Extract the (X, Y) coordinate from the center of the cell holding the provided text.  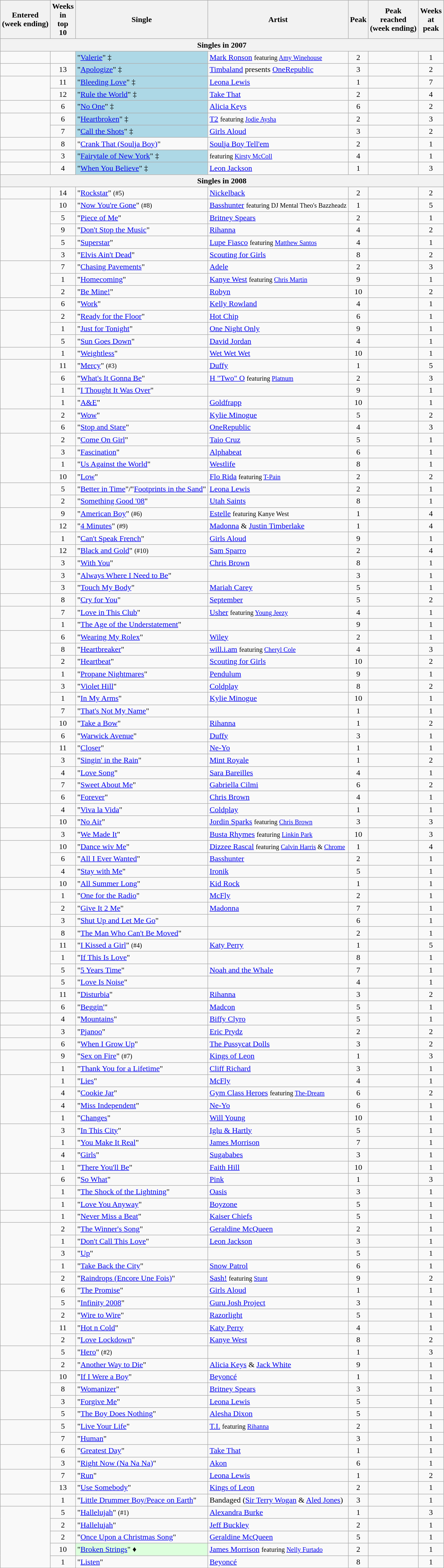
"Heartbroken" ‡ (142, 119)
Entered (week ending) (25, 19)
Iglu & Hartly (278, 1130)
"Love Song" (142, 773)
"Sweet About Me" (142, 785)
"Hallelujah" (142, 1525)
Pink (278, 1180)
Alphabeat (278, 452)
"Fascination" (142, 452)
OneRepublic (278, 427)
"Hero" (#2) (142, 1352)
Single (142, 19)
"Apologize" ‡ (142, 70)
Weeksatpeak (431, 19)
Gabriella Cilmi (278, 785)
Madcon (278, 1007)
Alexandra Burke (278, 1512)
"No Air" (142, 822)
"Rule the World" ‡ (142, 94)
"Infinity 2008" (142, 1303)
"Give It 2 Me" (142, 908)
"The Age of the Understatement" (142, 625)
David Jordan (278, 341)
"Better in Time"/"Footprints in the Sand" (142, 489)
Peakreached (week ending) (393, 19)
"Wow" (142, 415)
"Chasing Pavements" (142, 267)
"Rockstar" (#5) (142, 193)
Sara Bareilles (278, 773)
"Weightless" (142, 353)
Utah Saints (278, 501)
H "Two" O featuring Platnum (278, 378)
"Love Lockdown" (142, 1340)
"Something Good '08" (142, 501)
"Take a Bow" (142, 723)
"Forgive Me" (142, 1401)
"Forever" (142, 797)
Sash! featuring Stunt (278, 1278)
will.i.am featuring Cheryl Cole (278, 649)
"Shut Up and Let Me Go" (142, 920)
"Hot n Cold" (142, 1327)
"What's It Gonna Be" (142, 378)
"Womanizer" (142, 1389)
"Listen" (142, 1562)
"Love Is Noise" (142, 982)
"Dance wiv Me" (142, 847)
Busta Rhymes featuring Linkin Park (278, 834)
Alesha Dixon (278, 1414)
"Don't Call This Love" (142, 1241)
14 (63, 193)
"Homecoming" (142, 279)
"Cry for You" (142, 600)
"Touch My Body" (142, 588)
"There You'll Be" (142, 1167)
Jeff Buckley (278, 1525)
"Lies" (142, 1081)
Kanye West featuring Chris Martin (278, 279)
"If I Were a Boy" (142, 1377)
"Always Where I Need to Be" (142, 575)
T2 featuring Jodie Aysha (278, 119)
"Violet Hill" (142, 686)
Jordin Sparks featuring Chris Brown (278, 822)
Weeksintop10 (63, 19)
"Superstar" (142, 242)
Wet Wet Wet (278, 353)
Mark Ronson featuring Amy Winehouse (278, 57)
"Changes" (142, 1118)
Estelle featuring Kanye West (278, 513)
One Night Only (278, 329)
"The Winner's Song" (142, 1229)
"Black and Gold" (#10) (142, 550)
"Broken Strings" ♦ (142, 1549)
Ironik (278, 871)
Noah and the Whale (278, 970)
Alicia Keys (278, 107)
"Stay with Me" (142, 871)
"Love You Anyway" (142, 1204)
September (278, 600)
Snow Patrol (278, 1266)
"Valerie" ‡ (142, 57)
"Singin' in the Rain" (142, 760)
"Greatest Day" (142, 1451)
Artist (278, 19)
"Fairytale of New York" ‡ (142, 156)
Gym Class Heroes featuring The-Dream (278, 1093)
"Elvis Ain't Dead" (142, 255)
Cliff Richard (278, 1068)
T.I. featuring Rihanna (278, 1426)
"One for the Radio" (142, 896)
Mariah Carey (278, 588)
"Disturbia" (142, 995)
"Piece of Me" (142, 218)
"Just for Tonight" (142, 329)
"Use Somebody" (142, 1488)
"A&E" (142, 403)
Basshunter featuring DJ Mental Theo's Bazzheadz (278, 205)
"Closer" (142, 748)
"Sun Goes Down" (142, 341)
"Crank That (Soulja Boy)" (142, 144)
Singles in 2007 (222, 45)
"Human" (142, 1438)
"The Boy Does Nothing" (142, 1414)
"Cookie Jar" (142, 1093)
Faith Hill (278, 1167)
Robyn (278, 292)
"In This City" (142, 1130)
"In My Arms" (142, 698)
"I Kissed a Girl" (#4) (142, 945)
Kid Rock (278, 883)
"Raindrops (Encore Une Fois)" (142, 1278)
Sugababes (278, 1155)
"American Boy" (#6) (142, 513)
"That's Not My Name" (142, 711)
"Come On Girl" (142, 440)
"Work" (142, 304)
"Wire to Wire" (142, 1315)
"The Man Who Can't Be Moved" (142, 933)
Goldfrapp (278, 403)
James Morrison featuring Nelly Furtado (278, 1549)
Nickelback (278, 193)
"Mercy" (#3) (142, 365)
"All I Ever Wanted" (142, 859)
"Ready for the Floor" (142, 316)
"Once Upon a Christmas Song" (142, 1537)
"Mountains" (142, 1019)
Peak (358, 19)
Flo Rida featuring T-Pain (278, 477)
Westlife (278, 464)
"5 Years Time" (142, 970)
"Thank You for a Lifetime" (142, 1068)
Lupe Fiasco featuring Matthew Santos (278, 242)
James Morrison (278, 1142)
The Pussycat Dolls (278, 1044)
"I Thought It Was Over" (142, 390)
Kelly Rowland (278, 304)
"Hallelujah" (#1) (142, 1512)
Usher featuring Young Jeezy (278, 612)
Will Young (278, 1118)
"Up" (142, 1253)
"You Make It Real" (142, 1142)
Razorlight (278, 1315)
Taio Cruz (278, 440)
"4 Minutes" (#9) (142, 526)
Singles in 2008 (222, 180)
"Run" (142, 1475)
Timbaland presents OneRepublic (278, 70)
"All Summer Long" (142, 883)
Madonna & Justin Timberlake (278, 526)
featuring Kirsty McColl (278, 156)
"So What" (142, 1180)
"Never Miss a Beat" (142, 1216)
Hot Chip (278, 316)
Basshunter (278, 859)
"If This Is Love" (142, 957)
"Can't Speak French" (142, 538)
"No One" ‡ (142, 107)
"When I Grow Up" (142, 1044)
Oasis (278, 1192)
Madonna (278, 908)
"Now You're Gone" (#8) (142, 205)
Adele (278, 267)
"Right Now (Na Na Na)" (142, 1463)
"Propane Nightmares" (142, 674)
"Beggin'" (142, 1007)
"Heartbreaker" (142, 649)
"Bleeding Love" ‡ (142, 82)
Boyzone (278, 1204)
"Pjanoo" (142, 1032)
"The Promise" (142, 1290)
Dizzee Rascal featuring Calvin Harris & Chrome (278, 847)
Biffy Clyro (278, 1019)
Wiley (278, 637)
Kanye West (278, 1340)
"Wearing My Rolex" (142, 637)
"Call the Shots" ‡ (142, 131)
"With You" (142, 563)
Mint Royale (278, 760)
Guru Josh Project (278, 1303)
Pendulum (278, 674)
"Little Drummer Boy/Peace on Earth" (142, 1500)
"Girls" (142, 1155)
Soulja Boy Tell'em (278, 144)
"Us Against the World" (142, 464)
"Sex on Fire" (#7) (142, 1056)
"The Shock of the Lightning" (142, 1192)
"Low" (142, 477)
"Don't Stop the Music" (142, 230)
Sam Sparro (278, 550)
"We Made It" (142, 834)
"Love in This Club" (142, 612)
"Another Way to Die" (142, 1364)
"Warwick Avenue" (142, 735)
"Be Mine!" (142, 292)
"Viva la Vida" (142, 810)
"Take Back the City" (142, 1266)
Kaiser Chiefs (278, 1216)
Alicia Keys & Jack White (278, 1364)
"When You Believe" ‡ (142, 168)
Akon (278, 1463)
"Heartbeat" (142, 662)
Bandaged (Sir Terry Wogan & Aled Jones) (278, 1500)
Eric Prydz (278, 1032)
"Live Your Life" (142, 1426)
"Miss Independent" (142, 1105)
"Stop and Stare" (142, 427)
